Identify which cell holds the provided text, then report its [x, y] central coordinate. 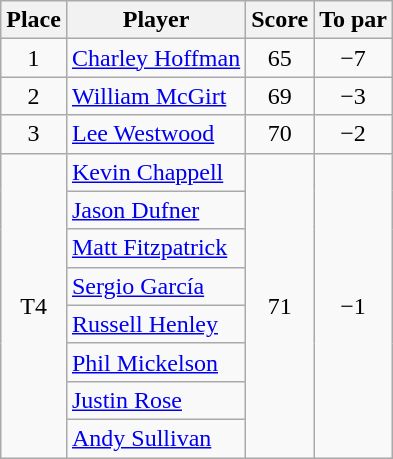
Player [156, 20]
2 [34, 96]
Andy Sullivan [156, 438]
Phil Mickelson [156, 362]
Sergio García [156, 286]
Charley Hoffman [156, 58]
Kevin Chappell [156, 172]
71 [280, 305]
70 [280, 134]
T4 [34, 305]
−2 [354, 134]
69 [280, 96]
Russell Henley [156, 324]
Lee Westwood [156, 134]
−3 [354, 96]
Justin Rose [156, 400]
−7 [354, 58]
Score [280, 20]
William McGirt [156, 96]
−1 [354, 305]
Place [34, 20]
To par [354, 20]
Jason Dufner [156, 210]
3 [34, 134]
Matt Fitzpatrick [156, 248]
1 [34, 58]
65 [280, 58]
